From the cell containing the given text, extract its center point as (x, y) coordinate. 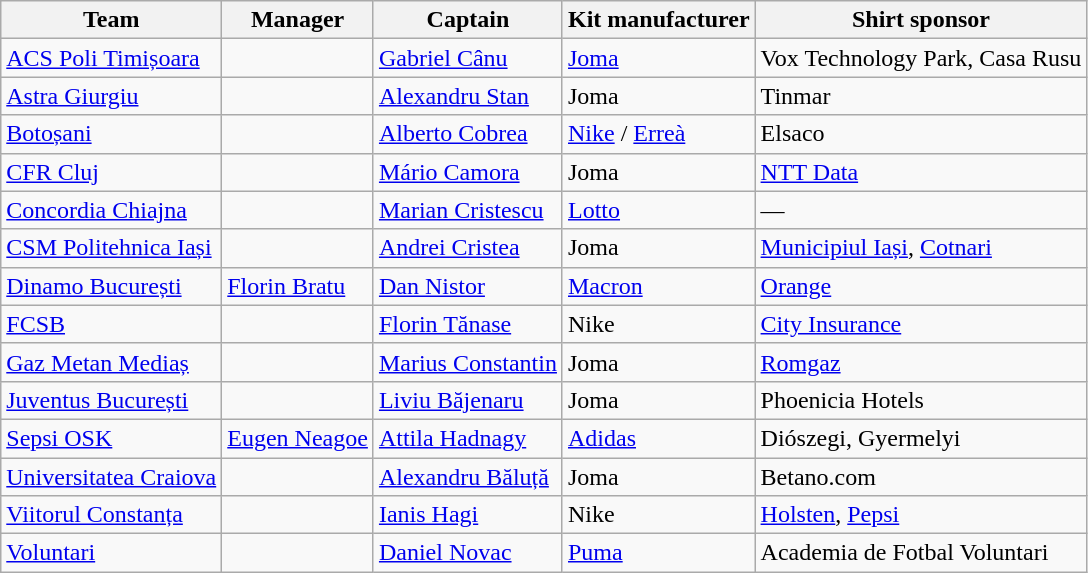
Alexandru Băluță (468, 477)
Marius Constantin (468, 362)
ACS Poli Timișoara (112, 58)
Florin Bratu (298, 286)
Alberto Cobrea (468, 134)
Dinamo București (112, 286)
Phoenicia Hotels (921, 400)
Andrei Cristea (468, 248)
Nike / Erreà (658, 134)
CFR Cluj (112, 172)
Botoșani (112, 134)
Shirt sponsor (921, 20)
Viitorul Constanța (112, 515)
Kit manufacturer (658, 20)
FCSB (112, 324)
— (921, 210)
NTT Data (921, 172)
Eugen Neagoe (298, 438)
Universitatea Craiova (112, 477)
Macron (658, 286)
Academia de Fotbal Voluntari (921, 553)
Vox Technology Park, Casa Rusu (921, 58)
Concordia Chiajna (112, 210)
Gabriel Cânu (468, 58)
Ianis Hagi (468, 515)
Mário Camora (468, 172)
Marian Cristescu (468, 210)
Diószegi, Gyermelyi (921, 438)
Elsaco (921, 134)
Liviu Băjenaru (468, 400)
Team (112, 20)
Municipiul Iași, Cotnari (921, 248)
Betano.com (921, 477)
Juventus București (112, 400)
Manager (298, 20)
Daniel Novac (468, 553)
Puma (658, 553)
Astra Giurgiu (112, 96)
Alexandru Stan (468, 96)
Romgaz (921, 362)
Adidas (658, 438)
Dan Nistor (468, 286)
Lotto (658, 210)
Gaz Metan Mediaș (112, 362)
Florin Tănase (468, 324)
CSM Politehnica Iași (112, 248)
Holsten, Pepsi (921, 515)
Tinmar (921, 96)
City Insurance (921, 324)
Sepsi OSK (112, 438)
Orange (921, 286)
Attila Hadnagy (468, 438)
Voluntari (112, 553)
Captain (468, 20)
